Provide the [X, Y] coordinate of the cell's center where the given text is located.  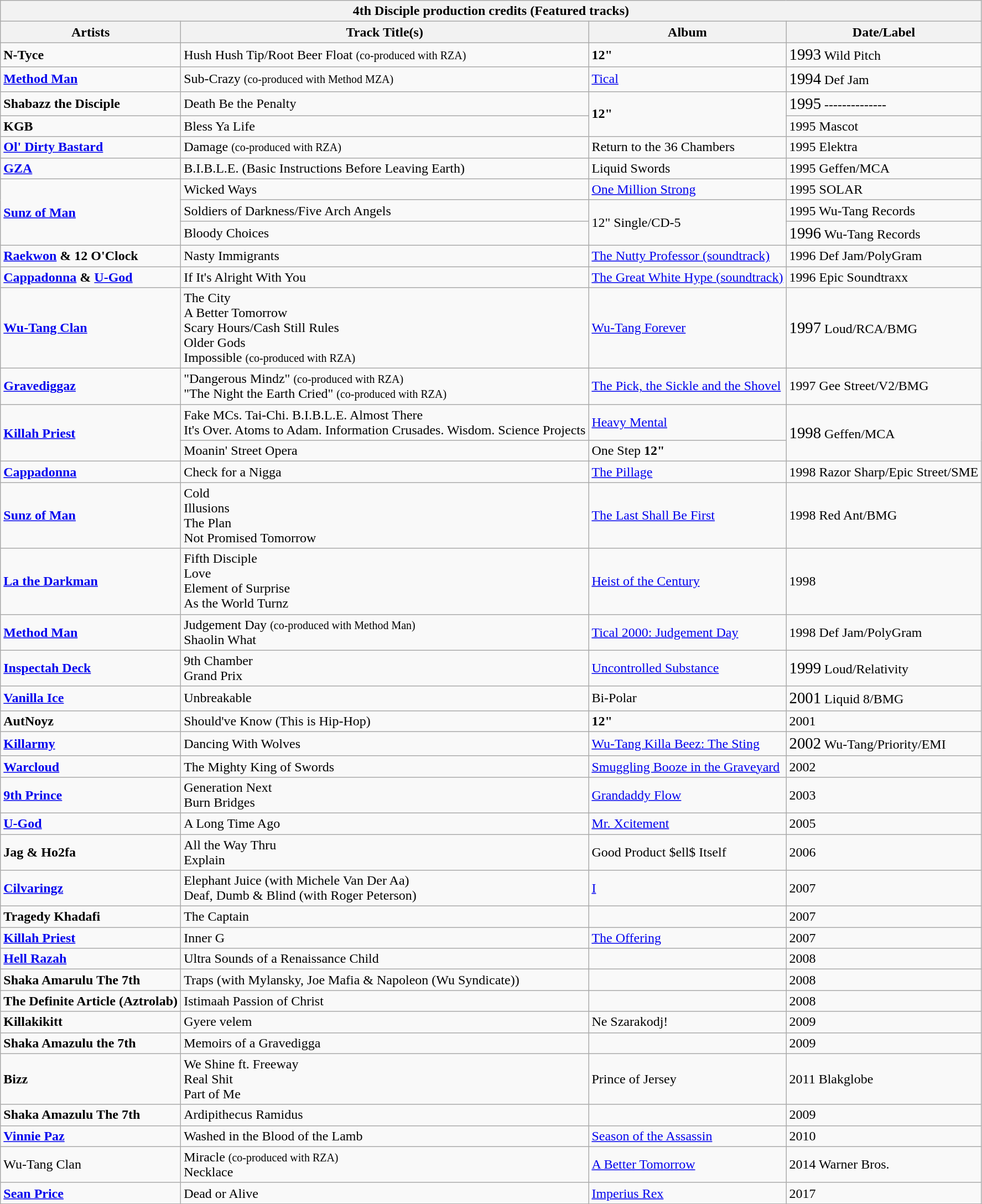
Bless Ya Life [385, 126]
Cappadonna & U-God [91, 277]
Dead or Alive [385, 1193]
Tical [687, 79]
Shaka Amazulu the 7th [91, 1043]
B.I.B.L.E. (Basic Instructions Before Leaving Earth) [385, 168]
Shaka Amarulu The 7th [91, 980]
Washed in the Blood of the Lamb [385, 1136]
Tical 2000: Judgement Day [687, 632]
1997 Loud/RCA/BMG [884, 328]
The Pick, the Sickle and the Shovel [687, 386]
Inner G [385, 938]
ColdIllusionsThe PlanNot Promised Tomorrow [385, 516]
4th Disciple production credits (Featured tracks) [491, 11]
Wicked Ways [385, 189]
Imperius Rex [687, 1193]
1998 Geffen/MCA [884, 433]
Sub-Crazy (co-produced with Method MZA) [385, 79]
1998 [884, 581]
1996 Wu-Tang Records [884, 233]
Should've Know (This is Hip-Hop) [385, 721]
1993 Wild Pitch [884, 55]
Uncontrolled Substance [687, 668]
The Nutty Professor (soundtrack) [687, 256]
Gravediggaz [91, 386]
We Shine ft. FreewayReal ShitPart of Me [385, 1079]
1995 Mascot [884, 126]
1995 Geffen/MCA [884, 168]
2011 Blakglobe [884, 1079]
2005 [884, 823]
1996 Def Jam/PolyGram [884, 256]
1994 Def Jam [884, 79]
Season of the Assassin [687, 1136]
"Dangerous Mindz" (co-produced with RZA)"The Night the Earth Cried" (co-produced with RZA) [385, 386]
1995 SOLAR [884, 189]
The Definite Article (Aztrolab) [91, 1001]
Album [687, 32]
Jag & Ho2fa [91, 852]
Elephant Juice (with Michele Van Der Aa)Deaf, Dumb & Blind (with Roger Peterson) [385, 889]
2002 Wu-Tang/Priority/EMI [884, 744]
Bi-Polar [687, 698]
Mr. Xcitement [687, 823]
Fake MCs. Tai-Chi. B.I.B.L.E. Almost ThereIt's Over. Atoms to Adam. Information Crusades. Wisdom. Science Projects [385, 423]
1998 Razor Sharp/Epic Street/SME [884, 472]
Wu-Tang Forever [687, 328]
KGB [91, 126]
2001 Liquid 8/BMG [884, 698]
Good Product $ell$ Itself [687, 852]
The Pillage [687, 472]
2001 [884, 721]
Vanilla Ice [91, 698]
Bizz [91, 1079]
1996 Epic Soundtraxx [884, 277]
Inspectah Deck [91, 668]
Heist of the Century [687, 581]
U-God [91, 823]
12" Single/CD-5 [687, 222]
Artists [91, 32]
Shabazz the Disciple [91, 103]
Unbreakable [385, 698]
2010 [884, 1136]
Nasty Immigrants [385, 256]
Shaka Amazulu The 7th [91, 1115]
Damage (co-produced with RZA) [385, 147]
Bloody Choices [385, 233]
2017 [884, 1193]
The Offering [687, 938]
Cappadonna [91, 472]
9th Prince [91, 795]
Generation NextBurn Bridges [385, 795]
All the Way ThruExplain [385, 852]
Fifth DiscipleLoveElement of SurpriseAs the World Turnz [385, 581]
If It's Alright With You [385, 277]
2006 [884, 852]
Hell Razah [91, 959]
Ne Szarakodj! [687, 1022]
Hush Hush Tip/Root Beer Float (co-produced with RZA) [385, 55]
Memoirs of a Gravedigga [385, 1043]
Moanin' Street Opera [385, 451]
Raekwon & 12 O'Clock [91, 256]
Istimaah Passion of Christ [385, 1001]
Wu-Tang Killa Beez: The Sting [687, 744]
1998 Def Jam/PolyGram [884, 632]
Liquid Swords [687, 168]
One Step 12" [687, 451]
Judgement Day (co-produced with Method Man)Shaolin What [385, 632]
Track Title(s) [385, 32]
Killakikitt [91, 1022]
Soldiers of Darkness/Five Arch Angels [385, 210]
2002 [884, 766]
The Mighty King of Swords [385, 766]
La the Darkman [91, 581]
One Million Strong [687, 189]
Tragedy Khadafi [91, 917]
I [687, 889]
N-Tyce [91, 55]
1995 Elektra [884, 147]
Check for a Nigga [385, 472]
Grandaddy Flow [687, 795]
1997 Gee Street/V2/BMG [884, 386]
Ol' Dirty Bastard [91, 147]
The Great White Hype (soundtrack) [687, 277]
1999 Loud/Relativity [884, 668]
1995 Wu-Tang Records [884, 210]
Ultra Sounds of a Renaissance Child [385, 959]
Warcloud [91, 766]
A Better Tomorrow [687, 1164]
Death Be the Penalty [385, 103]
2014 Warner Bros. [884, 1164]
AutNoyz [91, 721]
A Long Time Ago [385, 823]
Gyere velem [385, 1022]
Traps (with Mylansky, Joe Mafia & Napoleon (Wu Syndicate)) [385, 980]
Sean Price [91, 1193]
Killarmy [91, 744]
Smuggling Booze in the Graveyard [687, 766]
The Last Shall Be First [687, 516]
Prince of Jersey [687, 1079]
Cilvaringz [91, 889]
GZA [91, 168]
Dancing With Wolves [385, 744]
Ardipithecus Ramidus [385, 1115]
Return to the 36 Chambers [687, 147]
Vinnie Paz [91, 1136]
The CityA Better TomorrowScary Hours/Cash Still RulesOlder GodsImpossible (co-produced with RZA) [385, 328]
Heavy Mental [687, 423]
Date/Label [884, 32]
1995 -------------- [884, 103]
1998 Red Ant/BMG [884, 516]
9th ChamberGrand Prix [385, 668]
The Captain [385, 917]
Miracle (co-produced with RZA)Necklace [385, 1164]
2003 [884, 795]
